Search for the cell housing the specified text and yield its (x, y) center coordinate. 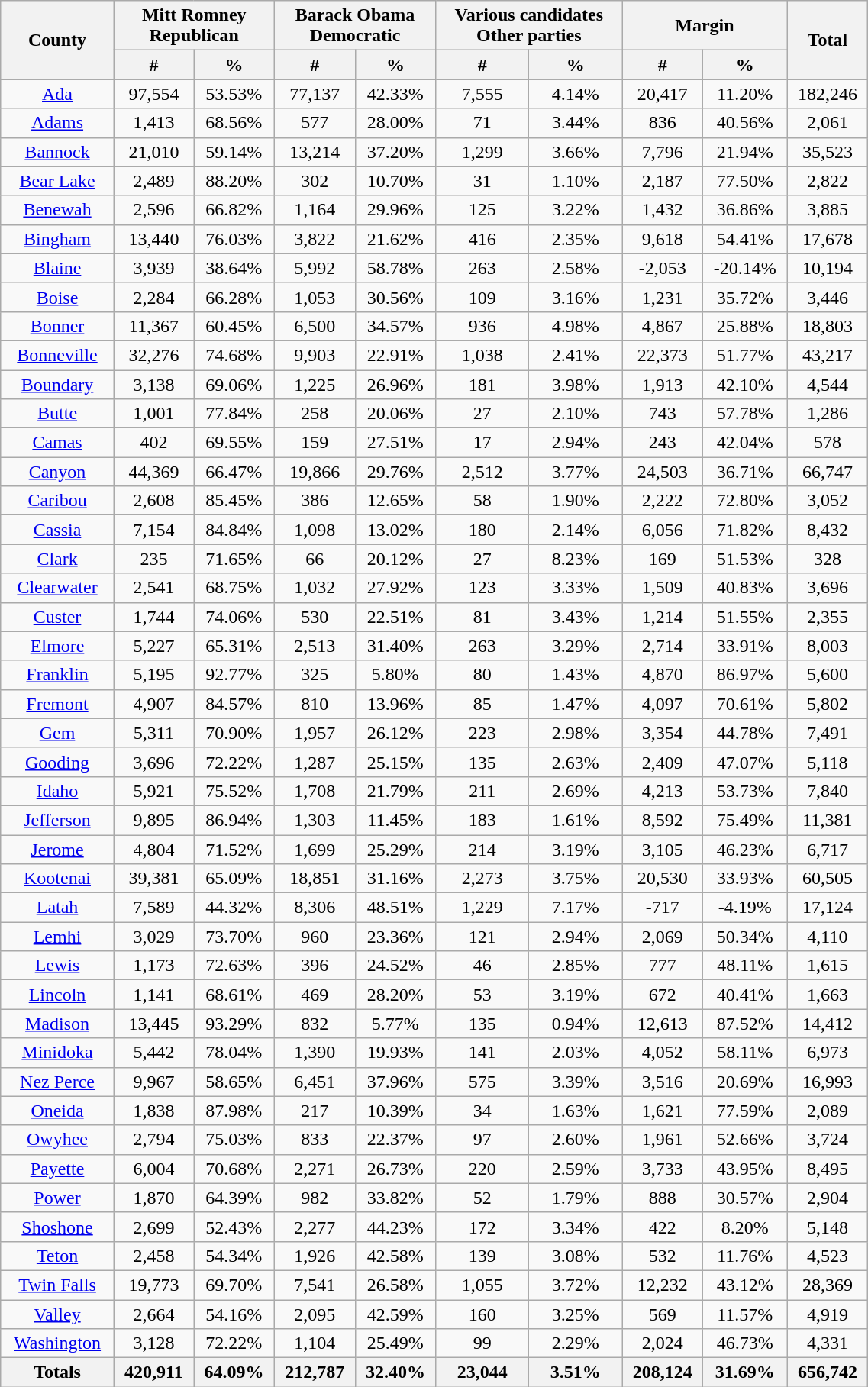
4.98% (576, 326)
Twin Falls (58, 1285)
328 (828, 559)
42.33% (395, 94)
121 (482, 937)
3,029 (153, 937)
2,596 (153, 210)
22.51% (395, 617)
64.09% (234, 1372)
9,618 (663, 239)
Cassia (58, 530)
139 (482, 1256)
569 (663, 1314)
2.85% (576, 966)
2.58% (576, 268)
52.43% (234, 1227)
Bear Lake (58, 181)
422 (663, 1227)
17,678 (828, 239)
26.58% (395, 1285)
74.06% (234, 617)
2.41% (576, 355)
1,214 (663, 617)
2,187 (663, 181)
8.20% (745, 1227)
87.52% (745, 1024)
84.57% (234, 704)
24,503 (663, 472)
20.69% (745, 1082)
8,003 (828, 646)
2,822 (828, 181)
6,500 (315, 326)
3.98% (576, 384)
46.23% (745, 850)
4,213 (663, 791)
30.56% (395, 297)
75.49% (745, 820)
1,032 (315, 588)
58.78% (395, 268)
3.43% (576, 617)
577 (315, 123)
325 (315, 675)
68.56% (234, 123)
Lemhi (58, 937)
4,870 (663, 675)
51.53% (745, 559)
10,194 (828, 268)
2,271 (315, 1169)
52 (482, 1198)
60,505 (828, 879)
99 (482, 1343)
833 (315, 1140)
1,104 (315, 1343)
2.63% (576, 762)
Bannock (58, 152)
1,663 (828, 995)
4,907 (153, 704)
52.66% (745, 1140)
64.39% (234, 1198)
46 (482, 966)
77.59% (745, 1111)
27.51% (395, 443)
31.16% (395, 879)
4,523 (828, 1256)
2,024 (663, 1343)
5,442 (153, 1053)
2.69% (576, 791)
7.17% (576, 908)
12,232 (663, 1285)
Latah (58, 908)
Butte (58, 414)
40.41% (745, 995)
38.64% (234, 268)
1,229 (482, 908)
180 (482, 530)
302 (315, 181)
Various candidatesOther parties (529, 26)
172 (482, 1227)
14,412 (828, 1024)
Franklin (58, 675)
35,523 (828, 152)
53.73% (745, 791)
72.63% (234, 966)
2,355 (828, 617)
66.28% (234, 297)
4,097 (663, 704)
75.03% (234, 1140)
7,154 (153, 530)
29.76% (395, 472)
22.91% (395, 355)
5.77% (395, 1024)
181 (482, 384)
36.86% (745, 210)
44.23% (395, 1227)
32,276 (153, 355)
2,409 (663, 762)
28.00% (395, 123)
43.12% (745, 1285)
31.69% (745, 1372)
19.93% (395, 1053)
4,110 (828, 937)
80 (482, 675)
4,052 (663, 1053)
Fremont (58, 704)
93.29% (234, 1024)
Teton (58, 1256)
2,904 (828, 1198)
109 (482, 297)
Minidoka (58, 1053)
3.75% (576, 879)
19,773 (153, 1285)
5.80% (395, 675)
84.84% (234, 530)
5,118 (828, 762)
31 (482, 181)
578 (828, 443)
2,714 (663, 646)
6,973 (828, 1053)
12.65% (395, 501)
182,246 (828, 94)
1.43% (576, 675)
Benewah (58, 210)
2,089 (828, 1111)
3.44% (576, 123)
8,592 (663, 820)
5,600 (828, 675)
8.23% (576, 559)
7,796 (663, 152)
26.73% (395, 1169)
28.20% (395, 995)
53 (482, 995)
13,445 (153, 1024)
26.12% (395, 733)
68.61% (234, 995)
2.14% (576, 530)
Nez Perce (58, 1082)
5,195 (153, 675)
212,787 (315, 1372)
2,489 (153, 181)
Mitt RomneyRepublican (194, 26)
85.45% (234, 501)
3,885 (828, 210)
5,802 (828, 704)
7,555 (482, 94)
11.76% (745, 1256)
1,621 (663, 1111)
Barack ObamaDemocratic (355, 26)
396 (315, 966)
Margin (705, 26)
2,664 (153, 1314)
3,822 (315, 239)
0.94% (576, 1024)
575 (482, 1082)
46.73% (745, 1343)
888 (663, 1198)
33.91% (745, 646)
44,369 (153, 472)
87.98% (234, 1111)
1,870 (153, 1198)
7,541 (315, 1285)
1,509 (663, 588)
9,895 (153, 820)
69.70% (234, 1285)
2,541 (153, 588)
2,284 (153, 297)
70.68% (234, 1169)
28,369 (828, 1285)
141 (482, 1053)
656,742 (828, 1372)
2,095 (315, 1314)
42.04% (745, 443)
2,222 (663, 501)
1.47% (576, 704)
Custer (58, 617)
5,227 (153, 646)
1,299 (482, 152)
4,331 (828, 1343)
78.04% (234, 1053)
1,287 (315, 762)
75.52% (234, 791)
20.12% (395, 559)
4,544 (828, 384)
6,717 (828, 850)
71.52% (234, 850)
-2,053 (663, 268)
3.25% (576, 1314)
66.47% (234, 472)
18,851 (315, 879)
2.98% (576, 733)
3,939 (153, 268)
8,495 (828, 1169)
32.40% (395, 1372)
77.84% (234, 414)
44.78% (745, 733)
982 (315, 1198)
47.07% (745, 762)
22,373 (663, 355)
3.08% (576, 1256)
20,417 (663, 94)
48.51% (395, 908)
3,446 (828, 297)
3.22% (576, 210)
68.75% (234, 588)
20,530 (663, 879)
69.55% (234, 443)
2,458 (153, 1256)
29.96% (395, 210)
3,052 (828, 501)
3,724 (828, 1140)
25.29% (395, 850)
1,286 (828, 414)
66 (315, 559)
34.57% (395, 326)
936 (482, 326)
2.10% (576, 414)
Gem (58, 733)
Jerome (58, 850)
71 (482, 123)
48.11% (745, 966)
3,733 (663, 1169)
50.34% (745, 937)
672 (663, 995)
743 (663, 414)
39,381 (153, 879)
Adams (58, 123)
Lincoln (58, 995)
2,512 (482, 472)
4,919 (828, 1314)
Clearwater (58, 588)
836 (663, 123)
11,381 (828, 820)
3.33% (576, 588)
71.82% (745, 530)
Boundary (58, 384)
11.45% (395, 820)
1,038 (482, 355)
51.55% (745, 617)
7,491 (828, 733)
8,432 (828, 530)
40.83% (745, 588)
21.94% (745, 152)
2,273 (482, 879)
Canyon (58, 472)
-4.19% (745, 908)
1,303 (315, 820)
1,957 (315, 733)
2.59% (576, 1169)
5,148 (828, 1227)
3,516 (663, 1082)
27.92% (395, 588)
1,708 (315, 791)
9,903 (315, 355)
23.36% (395, 937)
4,804 (153, 850)
2.03% (576, 1053)
97 (482, 1140)
5,921 (153, 791)
3,105 (663, 850)
60.45% (234, 326)
65.09% (234, 879)
42.58% (395, 1256)
8,306 (315, 908)
18,803 (828, 326)
235 (153, 559)
Idaho (58, 791)
2,513 (315, 646)
35.72% (745, 297)
223 (482, 733)
34 (482, 1111)
1.63% (576, 1111)
Valley (58, 1314)
11.57% (745, 1314)
7,589 (153, 908)
220 (482, 1169)
2,069 (663, 937)
Madison (58, 1024)
43,217 (828, 355)
2,277 (315, 1227)
Kootenai (58, 879)
Clark (58, 559)
13.02% (395, 530)
258 (315, 414)
40.56% (745, 123)
77.50% (745, 181)
169 (663, 559)
214 (482, 850)
26.96% (395, 384)
Bonneville (58, 355)
183 (482, 820)
25.15% (395, 762)
402 (153, 443)
1,961 (663, 1140)
1,001 (153, 414)
11.20% (745, 94)
72.80% (745, 501)
58 (482, 501)
4.14% (576, 94)
92.77% (234, 675)
1,699 (315, 850)
Oneida (58, 1111)
123 (482, 588)
59.14% (234, 152)
73.70% (234, 937)
42.59% (395, 1314)
420,911 (153, 1372)
1,926 (315, 1256)
Bonner (58, 326)
65.31% (234, 646)
21.79% (395, 791)
Jefferson (58, 820)
51.77% (745, 355)
11,367 (153, 326)
Elmore (58, 646)
243 (663, 443)
Gooding (58, 762)
810 (315, 704)
County (58, 40)
2.29% (576, 1343)
125 (482, 210)
81 (482, 617)
6,004 (153, 1169)
Caribou (58, 501)
1.61% (576, 820)
2.60% (576, 1140)
13.96% (395, 704)
77,137 (315, 94)
13,214 (315, 152)
37.20% (395, 152)
159 (315, 443)
1,390 (315, 1053)
53.53% (234, 94)
36.71% (745, 472)
Bingham (58, 239)
3.29% (576, 646)
1,231 (663, 297)
10.39% (395, 1111)
86.97% (745, 675)
1,098 (315, 530)
1,164 (315, 210)
13,440 (153, 239)
3.51% (576, 1372)
3.39% (576, 1082)
386 (315, 501)
76.03% (234, 239)
44.32% (234, 908)
1,744 (153, 617)
66.82% (234, 210)
6,451 (315, 1082)
Payette (58, 1169)
74.68% (234, 355)
5,992 (315, 268)
3.66% (576, 152)
Shoshone (58, 1227)
43.95% (745, 1169)
21,010 (153, 152)
3.34% (576, 1227)
30.57% (745, 1198)
2,061 (828, 123)
58.11% (745, 1053)
160 (482, 1314)
-20.14% (745, 268)
208,124 (663, 1372)
7,840 (828, 791)
20.06% (395, 414)
1,225 (315, 384)
1,141 (153, 995)
4,867 (663, 326)
2.35% (576, 239)
777 (663, 966)
23,044 (482, 1372)
69.06% (234, 384)
Lewis (58, 966)
3,128 (153, 1343)
2,608 (153, 501)
Washington (58, 1343)
16,993 (828, 1082)
469 (315, 995)
1.79% (576, 1198)
960 (315, 937)
Ada (58, 94)
1,055 (482, 1285)
42.10% (745, 384)
3,354 (663, 733)
1.10% (576, 181)
85 (482, 704)
33.93% (745, 879)
532 (663, 1256)
1,053 (315, 297)
1,838 (153, 1111)
88.20% (234, 181)
Blaine (58, 268)
2,794 (153, 1140)
-717 (663, 908)
832 (315, 1024)
25.88% (745, 326)
211 (482, 791)
54.41% (745, 239)
9,967 (153, 1082)
21.62% (395, 239)
17 (482, 443)
1.90% (576, 501)
25.49% (395, 1343)
1,413 (153, 123)
33.82% (395, 1198)
66,747 (828, 472)
70.90% (234, 733)
97,554 (153, 94)
1,615 (828, 966)
58.65% (234, 1082)
Total (828, 40)
12,613 (663, 1024)
3,138 (153, 384)
86.94% (234, 820)
31.40% (395, 646)
Owyhee (58, 1140)
1,173 (153, 966)
54.16% (234, 1314)
70.61% (745, 704)
2,699 (153, 1227)
37.96% (395, 1082)
22.37% (395, 1140)
5,311 (153, 733)
1,432 (663, 210)
10.70% (395, 181)
1,913 (663, 384)
57.78% (745, 414)
416 (482, 239)
Camas (58, 443)
19,866 (315, 472)
3.77% (576, 472)
530 (315, 617)
Totals (58, 1372)
217 (315, 1111)
3.16% (576, 297)
17,124 (828, 908)
71.65% (234, 559)
24.52% (395, 966)
Boise (58, 297)
3.72% (576, 1285)
Power (58, 1198)
54.34% (234, 1256)
6,056 (663, 530)
